Provide the (x, y) coordinate of the cell's center where the given text is located.  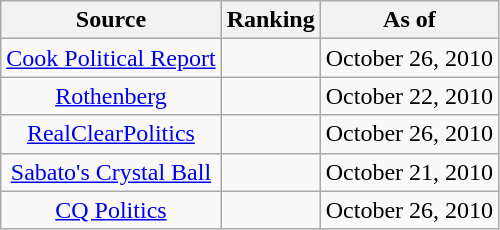
Ranking (270, 20)
October 21, 2010 (409, 172)
Source (111, 20)
Sabato's Crystal Ball (111, 172)
Rothenberg (111, 96)
October 22, 2010 (409, 96)
As of (409, 20)
CQ Politics (111, 210)
Cook Political Report (111, 58)
RealClearPolitics (111, 134)
